Capture the cell that displays the provided text and extract its (x, y) central coordinate. 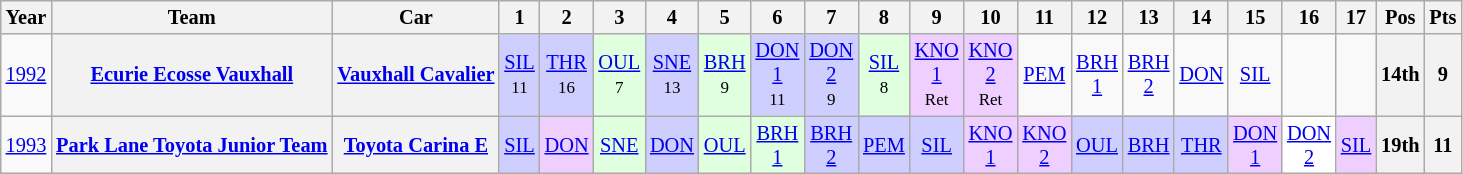
THR (1201, 145)
KNO1 (991, 145)
Toyota Carina E (416, 145)
3 (619, 17)
13 (1149, 17)
BRH (1149, 145)
THR16 (567, 75)
Pos (1400, 17)
7 (831, 17)
Ecurie Ecosse Vauxhall (192, 75)
DON2 (1309, 145)
SIL11 (519, 75)
Park Lane Toyota Junior Team (192, 145)
2 (567, 17)
4 (672, 17)
DON1 (1255, 145)
SNE (619, 145)
Car (416, 17)
DON111 (777, 75)
10 (991, 17)
1 (519, 17)
15 (1255, 17)
KNO2Ret (991, 75)
12 (1097, 17)
16 (1309, 17)
DON29 (831, 75)
19th (1400, 145)
SIL8 (884, 75)
Year (26, 17)
8 (884, 17)
1992 (26, 75)
Team (192, 17)
17 (1356, 17)
5 (725, 17)
Pts (1442, 17)
KNO2 (1044, 145)
1993 (26, 145)
BRH9 (725, 75)
OUL7 (619, 75)
14 (1201, 17)
Vauxhall Cavalier (416, 75)
KNO1Ret (937, 75)
6 (777, 17)
SNE13 (672, 75)
14th (1400, 75)
